Scan for the cell matching the given text and deliver its [X, Y] coordinate at center. 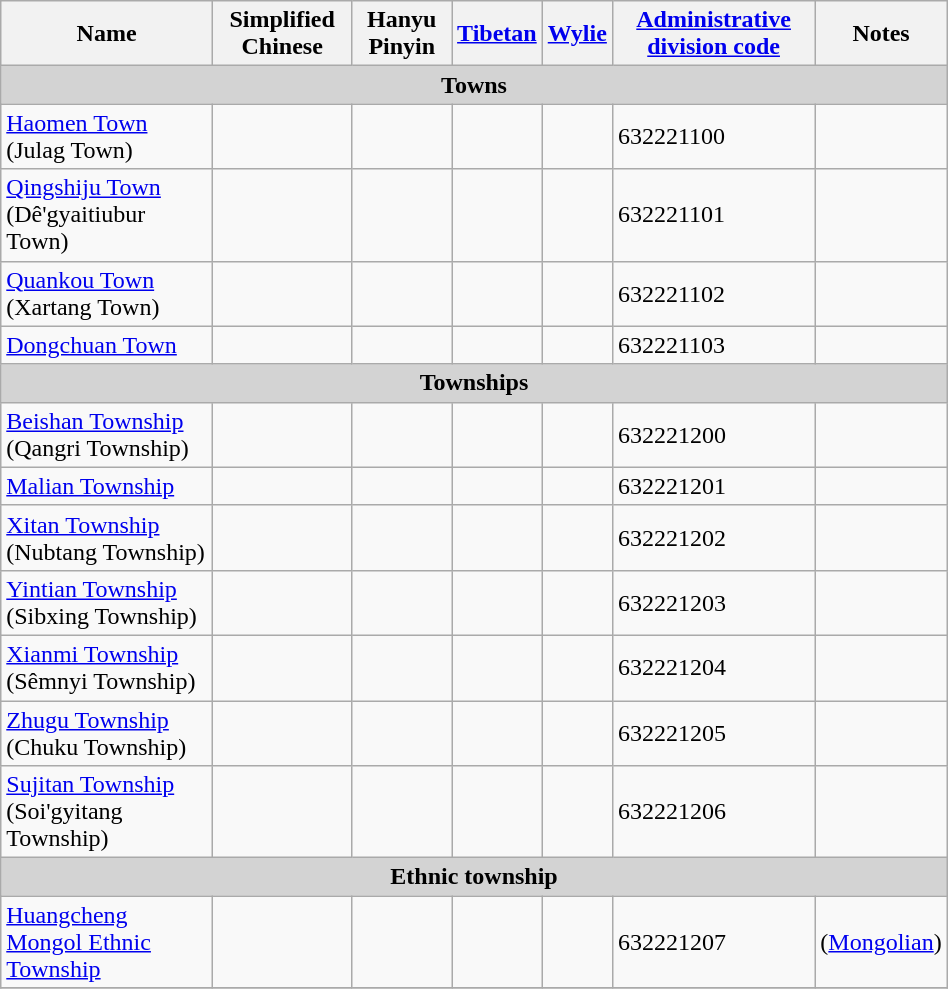
Notes [881, 34]
Name [107, 34]
Yintian Township(Sibxing Township) [107, 602]
632221200 [713, 434]
632221204 [713, 668]
Sujitan Township(Soi'gyitang Township) [107, 812]
Xianmi Township(Sêmnyi Township) [107, 668]
Tibetan [498, 34]
Wylie [577, 34]
Malian Township [107, 486]
Qingshiju Town(Dê'gyaitiubur Town) [107, 215]
632221102 [713, 294]
Xitan Township(Nubtang Township) [107, 538]
(Mongolian) [881, 942]
Quankou Town(Xartang Town) [107, 294]
632221206 [713, 812]
Beishan Township(Qangri Township) [107, 434]
Ethnic township [474, 877]
Hanyu Pinyin [402, 34]
Huangcheng Mongol Ethnic Township [107, 942]
632221203 [713, 602]
632221201 [713, 486]
Zhugu Township(Chuku Township) [107, 732]
632221207 [713, 942]
Dongchuan Town [107, 345]
632221202 [713, 538]
Administrative division code [713, 34]
632221101 [713, 215]
Simplified Chinese [282, 34]
632221100 [713, 136]
632221103 [713, 345]
Townships [474, 383]
Towns [474, 85]
632221205 [713, 732]
Haomen Town(Julag Town) [107, 136]
